Extract the [X, Y] coordinate from the center of the cell holding the provided text.  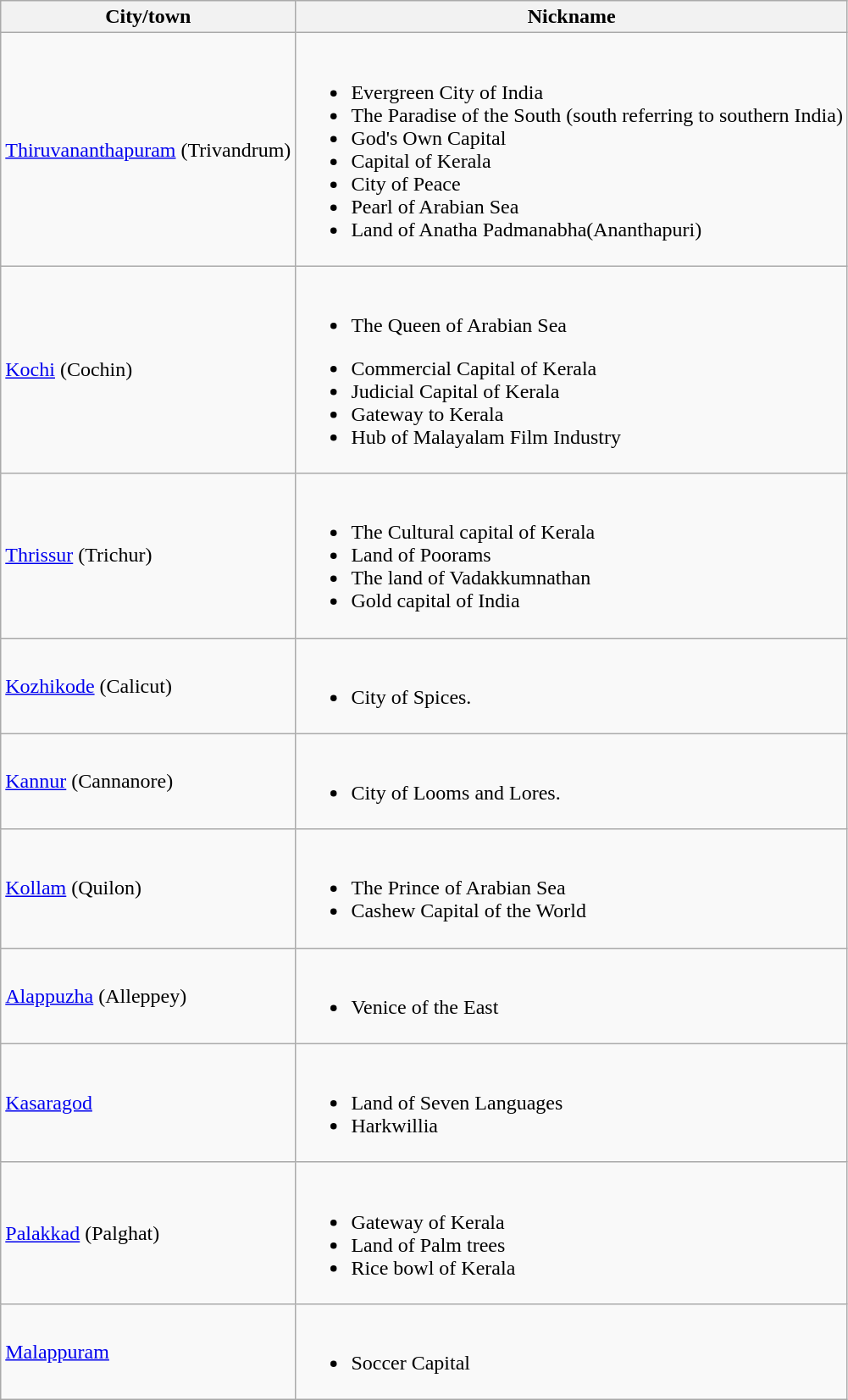
Thrissur (Trichur) [148, 556]
Thiruvananthapuram (Trivandrum) [148, 149]
Nickname [572, 17]
Soccer Capital [572, 1352]
The Prince of Arabian SeaCashew Capital of the World [572, 888]
Alappuzha (Alleppey) [148, 996]
Gateway of KeralaLand of Palm treesRice bowl of Kerala [572, 1233]
City/town [148, 17]
The Queen of Arabian SeaCommercial Capital of KeralaJudicial Capital of KeralaGateway to KeralaHub of Malayalam Film Industry [572, 369]
The Cultural capital of KeralaLand of PooramsThe land of VadakkumnathanGold capital of India [572, 556]
Palakkad (Palghat) [148, 1233]
Kollam (Quilon) [148, 888]
Land of Seven LanguagesHarkwillia [572, 1103]
City of Looms and Lores. [572, 781]
Kasaragod [148, 1103]
Kannur (Cannanore) [148, 781]
Malappuram [148, 1352]
City of Spices. [572, 686]
Venice of the East [572, 996]
Kozhikode (Calicut) [148, 686]
Kochi (Cochin) [148, 369]
